Output the (x, y) coordinate of the center of the cell containing the given text.  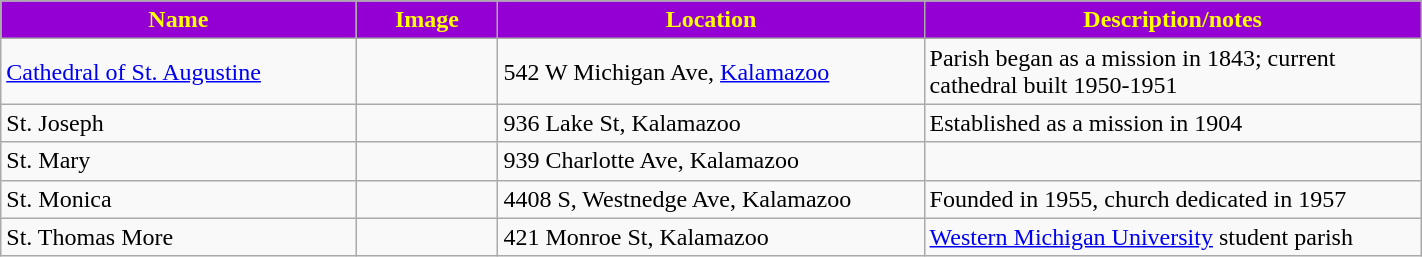
4408 S, Westnedge Ave, Kalamazoo (711, 199)
Image (427, 20)
936 Lake St, Kalamazoo (711, 123)
Western Michigan University student parish (1172, 237)
542 W Michigan Ave, Kalamazoo (711, 72)
939 Charlotte Ave, Kalamazoo (711, 161)
Founded in 1955, church dedicated in 1957 (1172, 199)
Established as a mission in 1904 (1172, 123)
St. Thomas More (178, 237)
Cathedral of St. Augustine (178, 72)
St. Joseph (178, 123)
Description/notes (1172, 20)
St. Monica (178, 199)
Name (178, 20)
Parish began as a mission in 1843; current cathedral built 1950-1951 (1172, 72)
St. Mary (178, 161)
Location (711, 20)
421 Monroe St, Kalamazoo (711, 237)
